Find where the given text appears and provide that cell's center as [X, Y] coordinate. 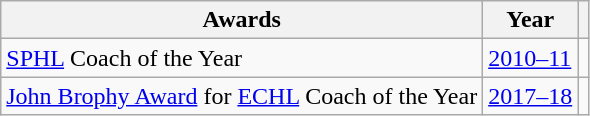
2010–11 [530, 58]
Awards [242, 20]
2017–18 [530, 96]
John Brophy Award for ECHL Coach of the Year [242, 96]
SPHL Coach of the Year [242, 58]
Year [530, 20]
